Return [x, y] of the center of cell containing provided text 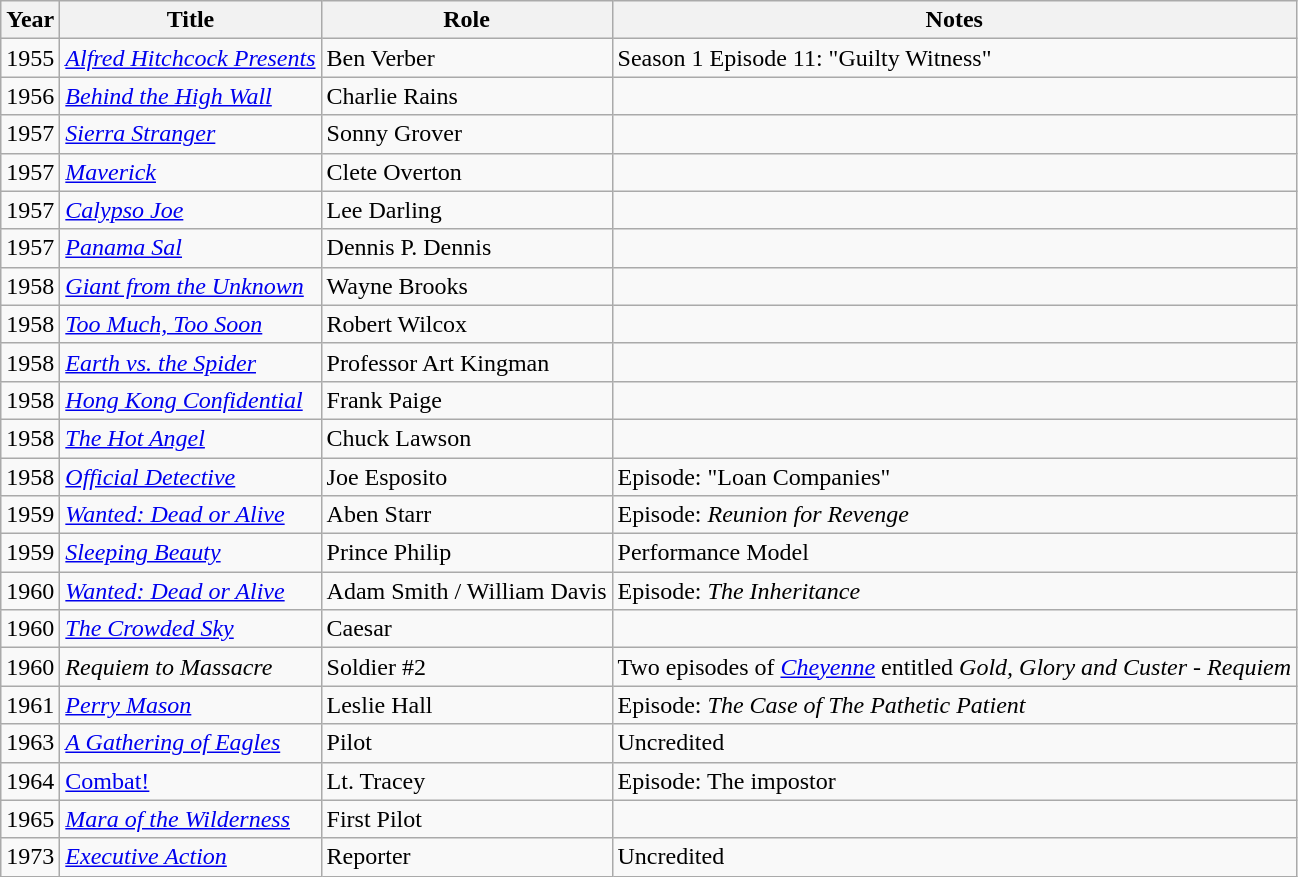
Episode: The impostor [954, 781]
Panama Sal [190, 248]
Robert Wilcox [466, 324]
Leslie Hall [466, 705]
Wayne Brooks [466, 286]
Lt. Tracey [466, 781]
1973 [30, 857]
Maverick [190, 172]
Ben Verber [466, 58]
1964 [30, 781]
Title [190, 20]
First Pilot [466, 819]
Episode: The Inheritance [954, 591]
Aben Starr [466, 515]
Role [466, 20]
Sonny Grover [466, 134]
1965 [30, 819]
Reporter [466, 857]
Charlie Rains [466, 96]
Soldier #2 [466, 667]
Episode: The Case of The Pathetic Patient [954, 705]
The Crowded Sky [190, 629]
Year [30, 20]
1963 [30, 743]
1955 [30, 58]
Frank Paige [466, 400]
Calypso Joe [190, 210]
Mara of the Wilderness [190, 819]
Dennis P. Dennis [466, 248]
Adam Smith / William Davis [466, 591]
Performance Model [954, 553]
Pilot [466, 743]
1956 [30, 96]
Perry Mason [190, 705]
Notes [954, 20]
Chuck Lawson [466, 438]
Official Detective [190, 477]
Giant from the Unknown [190, 286]
A Gathering of Eagles [190, 743]
Episode: Reunion for Revenge [954, 515]
Professor Art Kingman [466, 362]
Behind the High Wall [190, 96]
Earth vs. the Spider [190, 362]
Two episodes of Cheyenne entitled Gold, Glory and Custer - Requiem [954, 667]
Joe Esposito [466, 477]
Hong Kong Confidential [190, 400]
Prince Philip [466, 553]
1961 [30, 705]
Combat! [190, 781]
Sleeping Beauty [190, 553]
Season 1 Episode 11: "Guilty Witness" [954, 58]
The Hot Angel [190, 438]
Alfred Hitchcock Presents [190, 58]
Too Much, Too Soon [190, 324]
Clete Overton [466, 172]
Requiem to Massacre [190, 667]
Episode: "Loan Companies" [954, 477]
Caesar [466, 629]
Executive Action [190, 857]
Lee Darling [466, 210]
Sierra Stranger [190, 134]
